Locate the cell with the specified text and output its [X, Y] center coordinate. 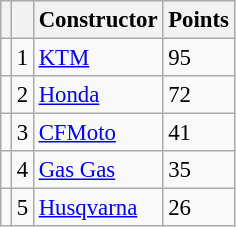
Gas Gas [98, 170]
72 [198, 95]
1 [22, 58]
41 [198, 133]
3 [22, 133]
Constructor [98, 20]
26 [198, 208]
KTM [98, 58]
Honda [98, 95]
2 [22, 95]
5 [22, 208]
CFMoto [98, 133]
Husqvarna [98, 208]
4 [22, 170]
95 [198, 58]
Points [198, 20]
35 [198, 170]
